Output the (X, Y) coordinate of the center of the cell containing the given text.  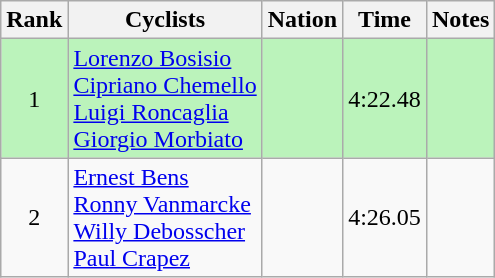
Lorenzo BosisioCipriano ChemelloLuigi RoncagliaGiorgio Morbiato (165, 98)
Rank (34, 20)
4:26.05 (385, 218)
1 (34, 98)
Time (385, 20)
2 (34, 218)
Cyclists (165, 20)
Nation (302, 20)
4:22.48 (385, 98)
Notes (460, 20)
Ernest BensRonny VanmarckeWilly DebosscherPaul Crapez (165, 218)
